Return the [X, Y] coordinate for the center point of the cell that contains the specified text.  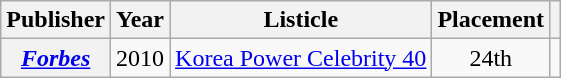
Year [140, 20]
2010 [140, 58]
24th [491, 58]
Publisher [56, 20]
Forbes [56, 58]
Korea Power Celebrity 40 [301, 58]
Listicle [301, 20]
Placement [491, 20]
